Capture the cell that displays the provided text and extract its [X, Y] central coordinate. 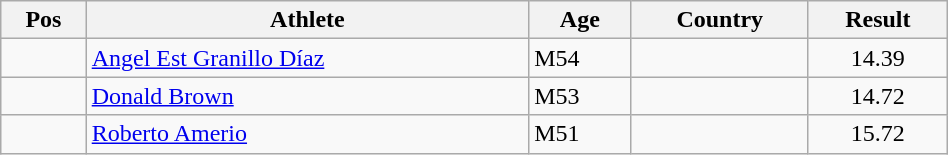
14.72 [878, 96]
Roberto Amerio [307, 134]
Angel Est Granillo Díaz [307, 58]
14.39 [878, 58]
Age [580, 20]
Athlete [307, 20]
15.72 [878, 134]
Result [878, 20]
M51 [580, 134]
Pos [44, 20]
Donald Brown [307, 96]
M54 [580, 58]
M53 [580, 96]
Country [720, 20]
